Search for the cell housing the specified text and yield its (x, y) center coordinate. 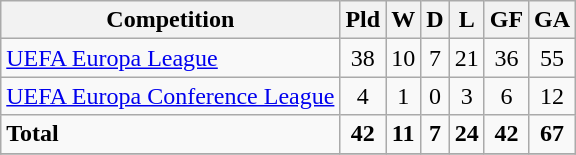
36 (506, 58)
W (404, 20)
10 (404, 58)
6 (506, 96)
3 (466, 96)
UEFA Europa Conference League (170, 96)
Pld (363, 20)
0 (435, 96)
4 (363, 96)
Competition (170, 20)
D (435, 20)
55 (552, 58)
24 (466, 134)
GF (506, 20)
11 (404, 134)
12 (552, 96)
GA (552, 20)
L (466, 20)
21 (466, 58)
1 (404, 96)
38 (363, 58)
67 (552, 134)
UEFA Europa League (170, 58)
Total (170, 134)
